Scan for the cell matching the given text and deliver its [x, y] coordinate at center. 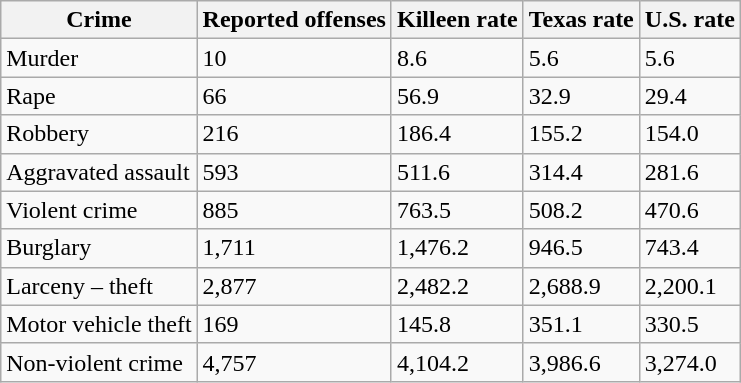
2,877 [294, 286]
511.6 [457, 172]
508.2 [581, 210]
885 [294, 210]
66 [294, 96]
763.5 [457, 210]
4,104.2 [457, 362]
Reported offenses [294, 20]
29.4 [690, 96]
351.1 [581, 324]
2,482.2 [457, 286]
8.6 [457, 58]
593 [294, 172]
281.6 [690, 172]
Burglary [99, 248]
155.2 [581, 134]
Aggravated assault [99, 172]
Motor vehicle theft [99, 324]
56.9 [457, 96]
314.4 [581, 172]
1,711 [294, 248]
186.4 [457, 134]
145.8 [457, 324]
743.4 [690, 248]
3,986.6 [581, 362]
1,476.2 [457, 248]
154.0 [690, 134]
946.5 [581, 248]
169 [294, 324]
Non-violent crime [99, 362]
Texas rate [581, 20]
Larceny – theft [99, 286]
Violent crime [99, 210]
Killeen rate [457, 20]
Crime [99, 20]
Rape [99, 96]
U.S. rate [690, 20]
470.6 [690, 210]
3,274.0 [690, 362]
216 [294, 134]
4,757 [294, 362]
330.5 [690, 324]
10 [294, 58]
2,200.1 [690, 286]
2,688.9 [581, 286]
32.9 [581, 96]
Murder [99, 58]
Robbery [99, 134]
